Identify which cell holds the provided text, then report its [X, Y] central coordinate. 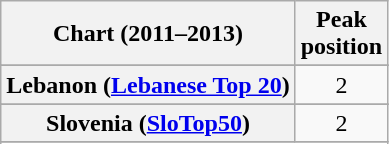
Lebanon (Lebanese Top 20) [148, 85]
Chart (2011–2013) [148, 34]
Peakposition [341, 34]
Slovenia (SloTop50) [148, 123]
